Return [x, y] of the center of cell containing provided text 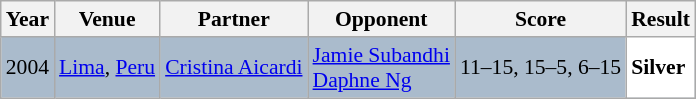
Score [540, 19]
2004 [28, 68]
Partner [234, 19]
Venue [107, 19]
Cristina Aicardi [234, 68]
Year [28, 19]
Opponent [382, 19]
Silver [660, 68]
Result [660, 19]
Lima, Peru [107, 68]
11–15, 15–5, 6–15 [540, 68]
Jamie Subandhi Daphne Ng [382, 68]
